Detect which cell encompasses the target text, then output its (X, Y) center coordinate. 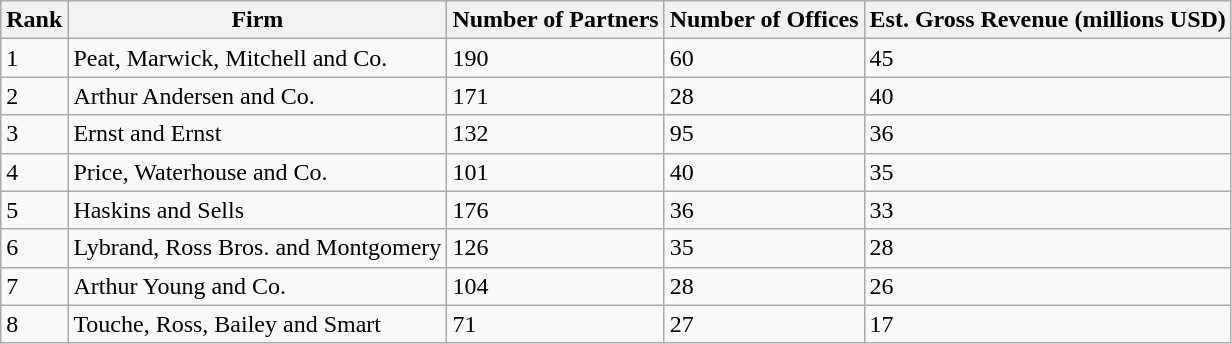
126 (556, 248)
7 (34, 286)
95 (764, 134)
6 (34, 248)
Haskins and Sells (258, 210)
3 (34, 134)
27 (764, 324)
176 (556, 210)
190 (556, 58)
60 (764, 58)
8 (34, 324)
26 (1048, 286)
Number of Partners (556, 20)
Arthur Andersen and Co. (258, 96)
Rank (34, 20)
Peat, Marwick, Mitchell and Co. (258, 58)
4 (34, 172)
Firm (258, 20)
2 (34, 96)
71 (556, 324)
Ernst and Ernst (258, 134)
Lybrand, Ross Bros. and Montgomery (258, 248)
1 (34, 58)
132 (556, 134)
Number of Offices (764, 20)
17 (1048, 324)
Arthur Young and Co. (258, 286)
Price, Waterhouse and Co. (258, 172)
104 (556, 286)
45 (1048, 58)
5 (34, 210)
101 (556, 172)
171 (556, 96)
Touche, Ross, Bailey and Smart (258, 324)
Est. Gross Revenue (millions USD) (1048, 20)
33 (1048, 210)
